Detect which cell encompasses the target text, then output its [x, y] center coordinate. 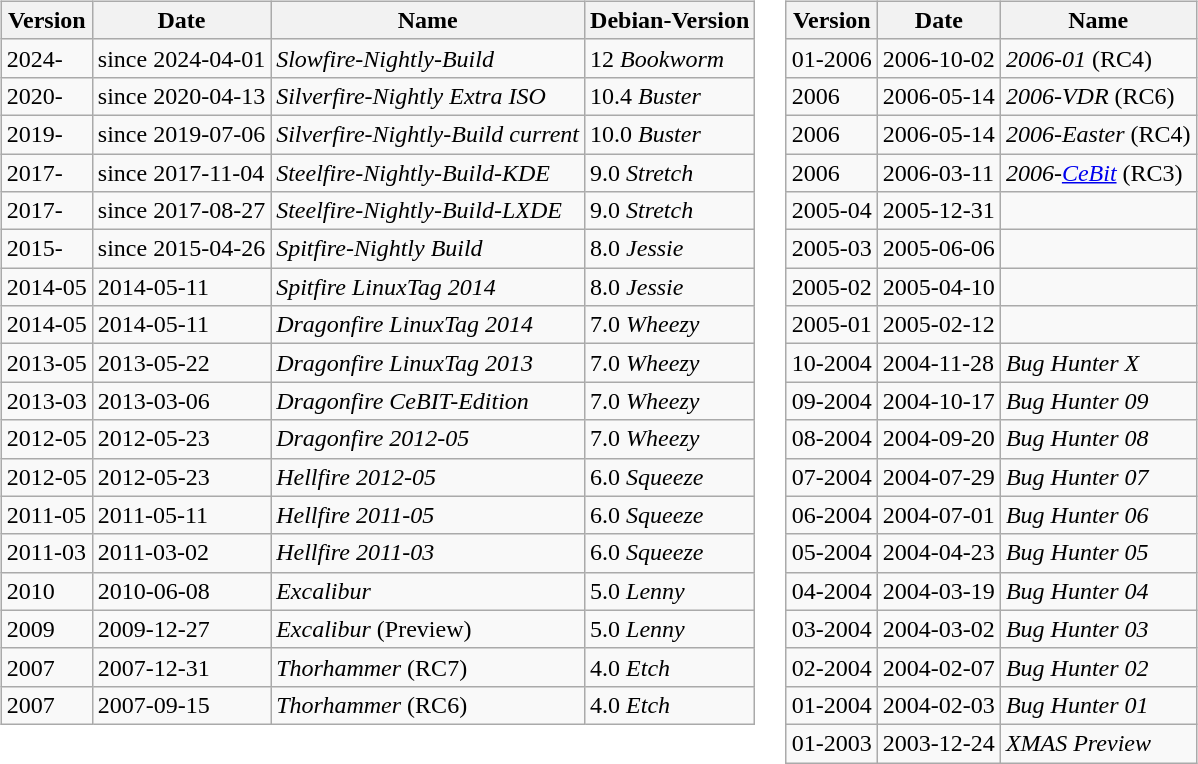
2020- [46, 96]
2009-12-27 [181, 629]
Bug Hunter X [1098, 363]
2006-10-02 [938, 58]
Steelfire-Nightly-Build-KDE [428, 173]
Bug Hunter 06 [1098, 515]
2005-04 [832, 211]
09-2004 [832, 401]
since 2017-11-04 [181, 173]
07-2004 [832, 477]
2010 [46, 591]
Hellfire 2011-05 [428, 515]
03-2004 [832, 629]
2004-10-17 [938, 401]
10.0 Buster [670, 134]
2011-05-11 [181, 515]
Bug Hunter 05 [1098, 553]
Dragonfire LinuxTag 2014 [428, 325]
Dragonfire LinuxTag 2013 [428, 363]
2013-05-22 [181, 363]
2004-04-23 [938, 553]
Dragonfire CeBIT-Edition [428, 401]
2004-03-19 [938, 591]
08-2004 [832, 439]
2019- [46, 134]
2013-03-06 [181, 401]
2004-09-20 [938, 439]
since 2019-07-06 [181, 134]
01-2006 [832, 58]
since 2020-04-13 [181, 96]
01-2004 [832, 705]
Excalibur (Preview) [428, 629]
Steelfire-Nightly-Build-LXDE [428, 211]
2013-03 [46, 401]
2004-02-07 [938, 667]
2015- [46, 249]
Bug Hunter 01 [1098, 705]
Bug Hunter 03 [1098, 629]
2004-07-01 [938, 515]
Silverfire-Nightly Extra ISO [428, 96]
2006-03-11 [938, 173]
Slowfire-Nightly-Build [428, 58]
2005-02 [832, 287]
Hellfire 2012-05 [428, 477]
Bug Hunter 02 [1098, 667]
2003-12-24 [938, 743]
Hellfire 2011-03 [428, 553]
2004-11-28 [938, 363]
06-2004 [832, 515]
Spitfire LinuxTag 2014 [428, 287]
2007-09-15 [181, 705]
2007-12-31 [181, 667]
Bug Hunter 04 [1098, 591]
2006-Easter (RC4) [1098, 134]
Dragonfire 2012-05 [428, 439]
Bug Hunter 07 [1098, 477]
05-2004 [832, 553]
2005-12-31 [938, 211]
since 2015-04-26 [181, 249]
XMAS Preview [1098, 743]
2024- [46, 58]
2005-02-12 [938, 325]
2004-03-02 [938, 629]
10.4 Buster [670, 96]
2011-03-02 [181, 553]
2011-03 [46, 553]
2006-VDR (RC6) [1098, 96]
Silverfire-Nightly-Build current [428, 134]
2005-01 [832, 325]
Thorhammer (RC7) [428, 667]
2011-05 [46, 515]
Excalibur [428, 591]
2005-04-10 [938, 287]
2006-CeBit (RC3) [1098, 173]
2006-01 (RC4) [1098, 58]
2004-02-03 [938, 705]
Bug Hunter 08 [1098, 439]
10-2004 [832, 363]
since 2017-08-27 [181, 211]
since 2024-04-01 [181, 58]
2009 [46, 629]
02-2004 [832, 667]
12 Bookworm [670, 58]
2005-03 [832, 249]
2005-06-06 [938, 249]
Spitfire-Nightly Build [428, 249]
Thorhammer (RC6) [428, 705]
Bug Hunter 09 [1098, 401]
04-2004 [832, 591]
2013-05 [46, 363]
Debian-Version [670, 20]
01-2003 [832, 743]
2010-06-08 [181, 591]
2004-07-29 [938, 477]
